Identify which cell holds the provided text, then report its [x, y] central coordinate. 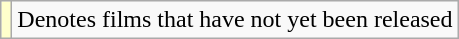
Denotes films that have not yet been released [235, 20]
